Output the (x, y) coordinate of the center of the cell containing the given text.  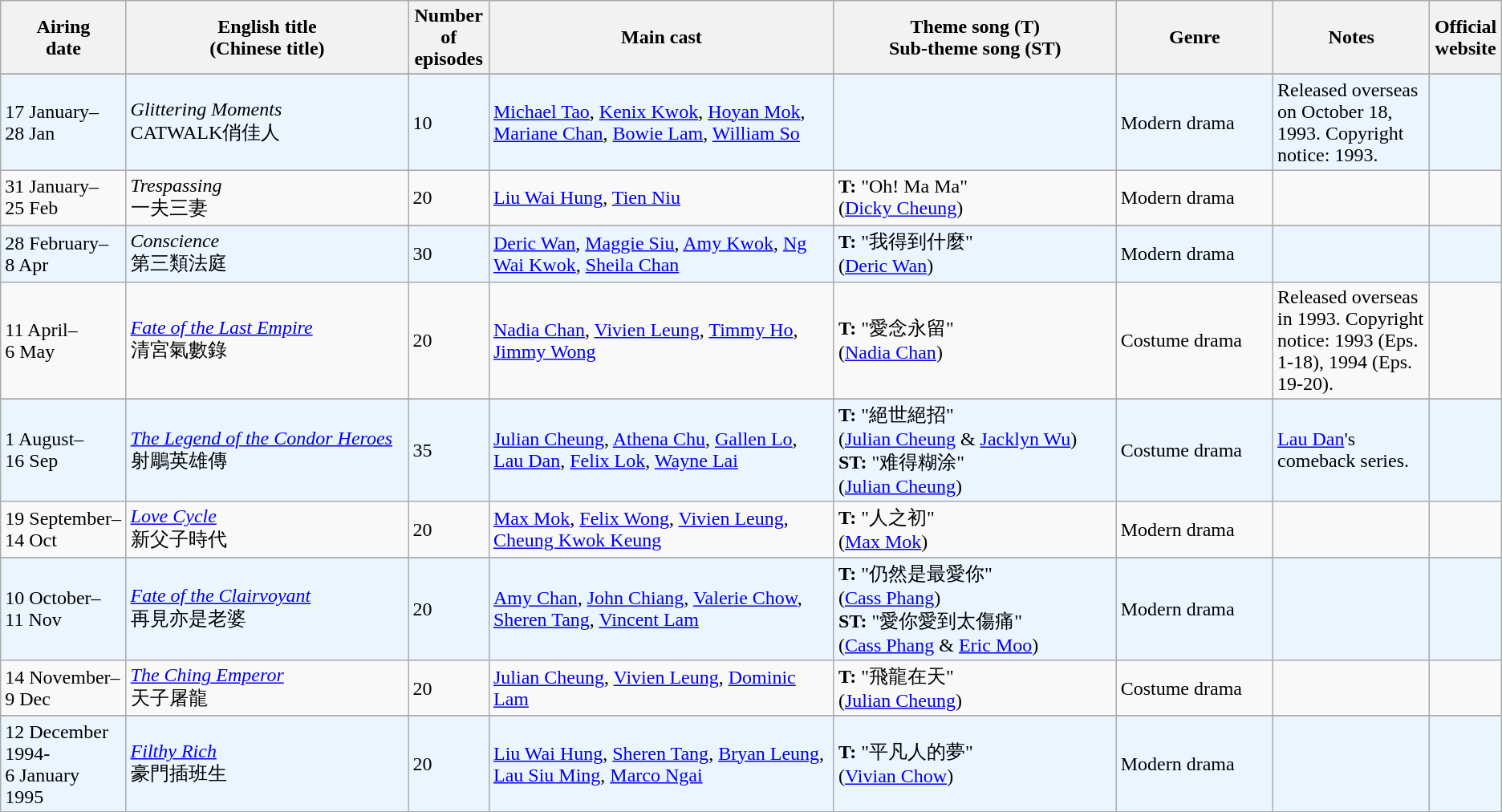
12 December 1994- 6 January 1995 (63, 764)
17 January– 28 Jan (63, 122)
Theme song (T) Sub-theme song (ST) (975, 38)
28 February– 8 Apr (63, 254)
Liu Wai Hung, Sheren Tang, Bryan Leung, Lau Siu Ming, Marco Ngai (661, 764)
Michael Tao, Kenix Kwok, Hoyan Mok, Mariane Chan, Bowie Lam, William So (661, 122)
Number of episodes (449, 38)
T: "仍然是最愛你" (Cass Phang)ST: "愛你愛到太傷痛" (Cass Phang & Eric Moo) (975, 609)
Trespassing 一夫三妻 (267, 198)
The Ching Emperor 天子屠龍 (267, 688)
Filthy Rich 豪門插班生 (267, 764)
T: "平凡人的夢" (Vivian Chow) (975, 764)
Conscience 第三類法庭 (267, 254)
11 April– 6 May (63, 340)
Fate of the Clairvoyant 再見亦是老婆 (267, 609)
Notes (1351, 38)
T: "我得到什麼" (Deric Wan) (975, 254)
Deric Wan, Maggie Siu, Amy Kwok, Ng Wai Kwok, Sheila Chan (661, 254)
Airingdate (63, 38)
Fate of the Last Empire 清宮氣數錄 (267, 340)
10 (449, 122)
Julian Cheung, Athena Chu, Gallen Lo, Lau Dan, Felix Lok, Wayne Lai (661, 450)
Nadia Chan, Vivien Leung, Timmy Ho, Jimmy Wong (661, 340)
T: "絕世絕招" (Julian Cheung & Jacklyn Wu)ST: "难得糊涂" (Julian Cheung) (975, 450)
Max Mok, Felix Wong, Vivien Leung, Cheung Kwok Keung (661, 530)
10 October– 11 Nov (63, 609)
Official website (1465, 38)
Amy Chan, John Chiang, Valerie Chow, Sheren Tang, Vincent Lam (661, 609)
The Legend of the Condor Heroes 射鵰英雄傳 (267, 450)
Liu Wai Hung, Tien Niu (661, 198)
Genre (1194, 38)
Lau Dan's comeback series. (1351, 450)
1 August– 16 Sep (63, 450)
T: "人之初" (Max Mok) (975, 530)
Julian Cheung, Vivien Leung, Dominic Lam (661, 688)
35 (449, 450)
Love Cycle 新父子時代 (267, 530)
T: "愛念永留" (Nadia Chan) (975, 340)
14 November– 9 Dec (63, 688)
Glittering Moments CATWALK俏佳人 (267, 122)
30 (449, 254)
Released overseas on October 18, 1993. Copyright notice: 1993. (1351, 122)
Released overseas in 1993. Copyright notice: 1993 (Eps. 1-18), 1994 (Eps. 19-20). (1351, 340)
English title (Chinese title) (267, 38)
Main cast (661, 38)
19 September– 14 Oct (63, 530)
T: "Oh! Ma Ma" (Dicky Cheung) (975, 198)
T: "飛龍在天" (Julian Cheung) (975, 688)
31 January– 25 Feb (63, 198)
